Extract the (x, y) coordinate from the center of the cell holding the provided text.  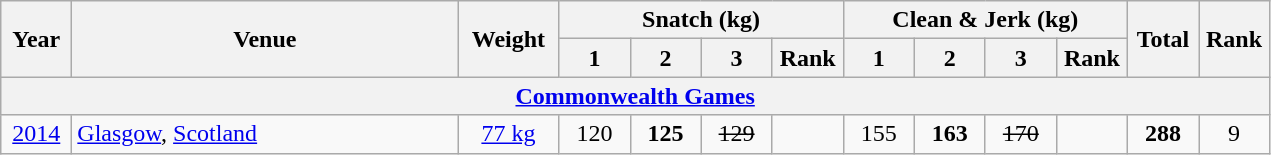
Glasgow, Scotland (265, 134)
129 (736, 134)
163 (950, 134)
155 (878, 134)
Clean & Jerk (kg) (985, 20)
77 kg (508, 134)
Year (36, 39)
Snatch (kg) (701, 20)
120 (594, 134)
Commonwealth Games (636, 96)
170 (1020, 134)
2014 (36, 134)
9 (1234, 134)
Weight (508, 39)
Venue (265, 39)
Total (1162, 39)
125 (666, 134)
288 (1162, 134)
